Search for the cell housing the specified text and yield its (X, Y) center coordinate. 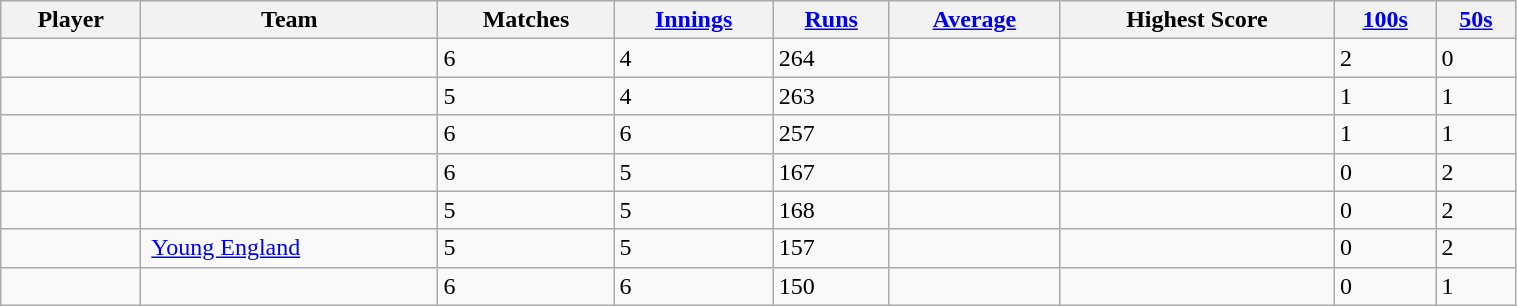
263 (831, 96)
168 (831, 210)
Matches (526, 20)
100s (1385, 20)
Innings (694, 20)
264 (831, 58)
Highest Score (1198, 20)
50s (1476, 20)
167 (831, 172)
Average (974, 20)
Player (71, 20)
Young England (290, 248)
Team (290, 20)
157 (831, 248)
257 (831, 134)
150 (831, 286)
Runs (831, 20)
